Provide the (X, Y) coordinate of the cell's center where the given text is located.  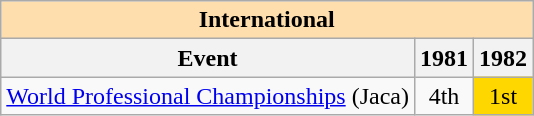
4th (444, 96)
Event (208, 58)
1981 (444, 58)
International (267, 20)
World Professional Championships (Jaca) (208, 96)
1st (504, 96)
1982 (504, 58)
